From the cell containing the given text, extract its center point as [X, Y] coordinate. 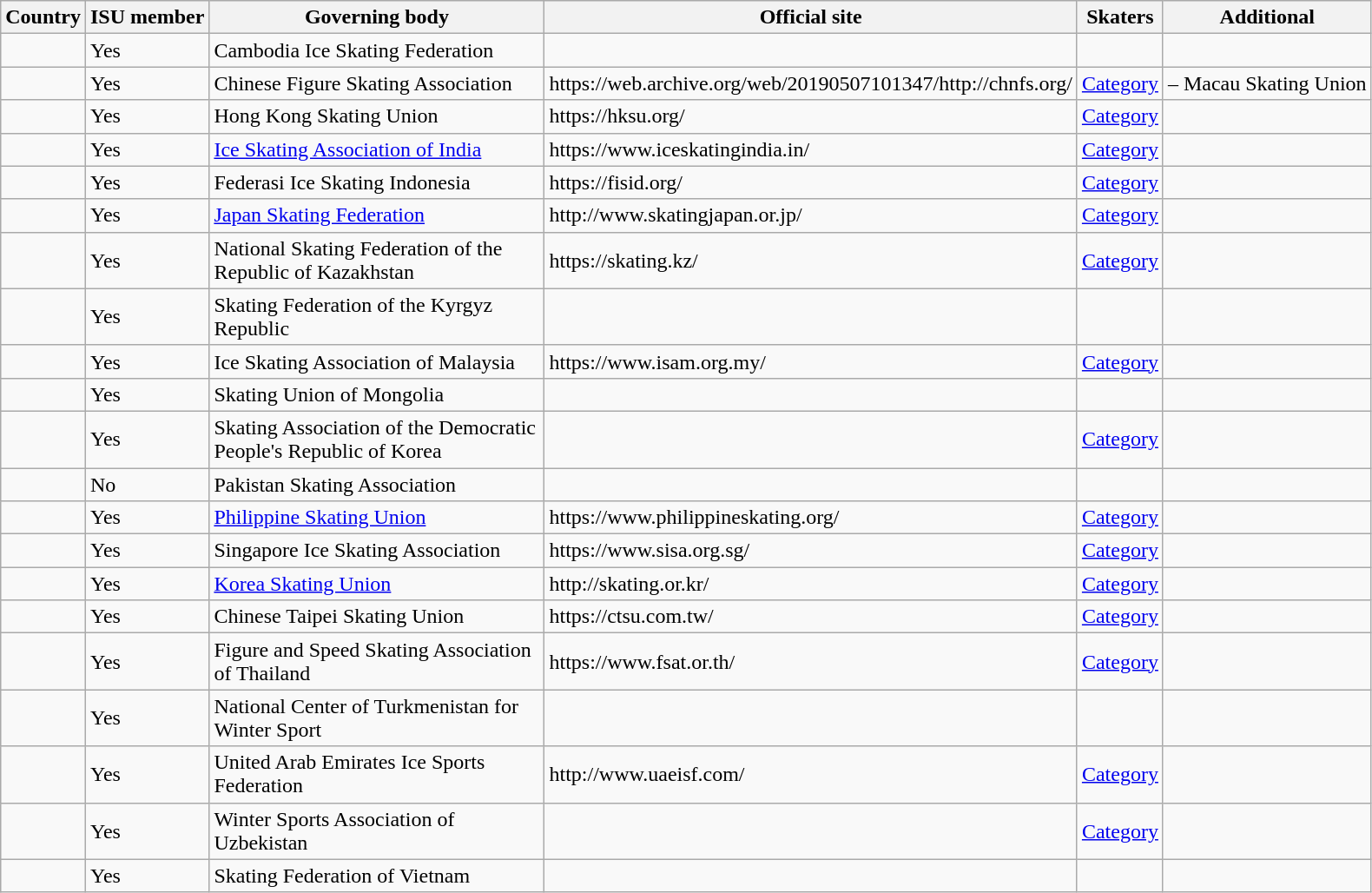
Winter Sports Association of Uzbekistan [377, 830]
http://www.skatingjapan.or.jp/ [811, 215]
Singapore Ice Skating Association [377, 551]
United Arab Emirates Ice Sports Federation [377, 775]
Additional [1267, 17]
Skating Federation of Vietnam [377, 876]
https://www.sisa.org.sg/ [811, 551]
Figure and Speed Skating Association of Thailand [377, 662]
Skaters [1120, 17]
https://skating.kz/ [811, 261]
Ice Skating Association of Malaysia [377, 361]
Japan Skating Federation [377, 215]
https://ctsu.com.tw/ [811, 617]
http://www.uaeisf.com/ [811, 775]
Philippine Skating Union [377, 518]
http://skating.or.kr/ [811, 584]
Country [43, 17]
Skating Union of Mongolia [377, 394]
https://www.philippineskating.org/ [811, 518]
Chinese Figure Skating Association [377, 83]
https://hksu.org/ [811, 116]
National Skating Federation of the Republic of Kazakhstan [377, 261]
– Macau Skating Union [1267, 83]
Governing body [377, 17]
https://fisid.org/ [811, 182]
https://www.isam.org.my/ [811, 361]
Ice Skating Association of India [377, 149]
Federasi Ice Skating Indonesia [377, 182]
https://www.iceskatingindia.in/ [811, 149]
Hong Kong Skating Union [377, 116]
Korea Skating Union [377, 584]
Chinese Taipei Skating Union [377, 617]
Skating Federation of the Kyrgyz Republic [377, 316]
Official site [811, 17]
https://web.archive.org/web/20190507101347/http://chnfs.org/ [811, 83]
Pakistan Skating Association [377, 484]
No [147, 484]
Skating Association of the Democratic People's Republic of Korea [377, 440]
National Center of Turkmenistan for Winter Sport [377, 718]
Cambodia Ice Skating Federation [377, 50]
ISU member [147, 17]
https://www.fsat.or.th/ [811, 662]
